For the text-containing cell, return its midpoint in (X, Y) coordinate format. 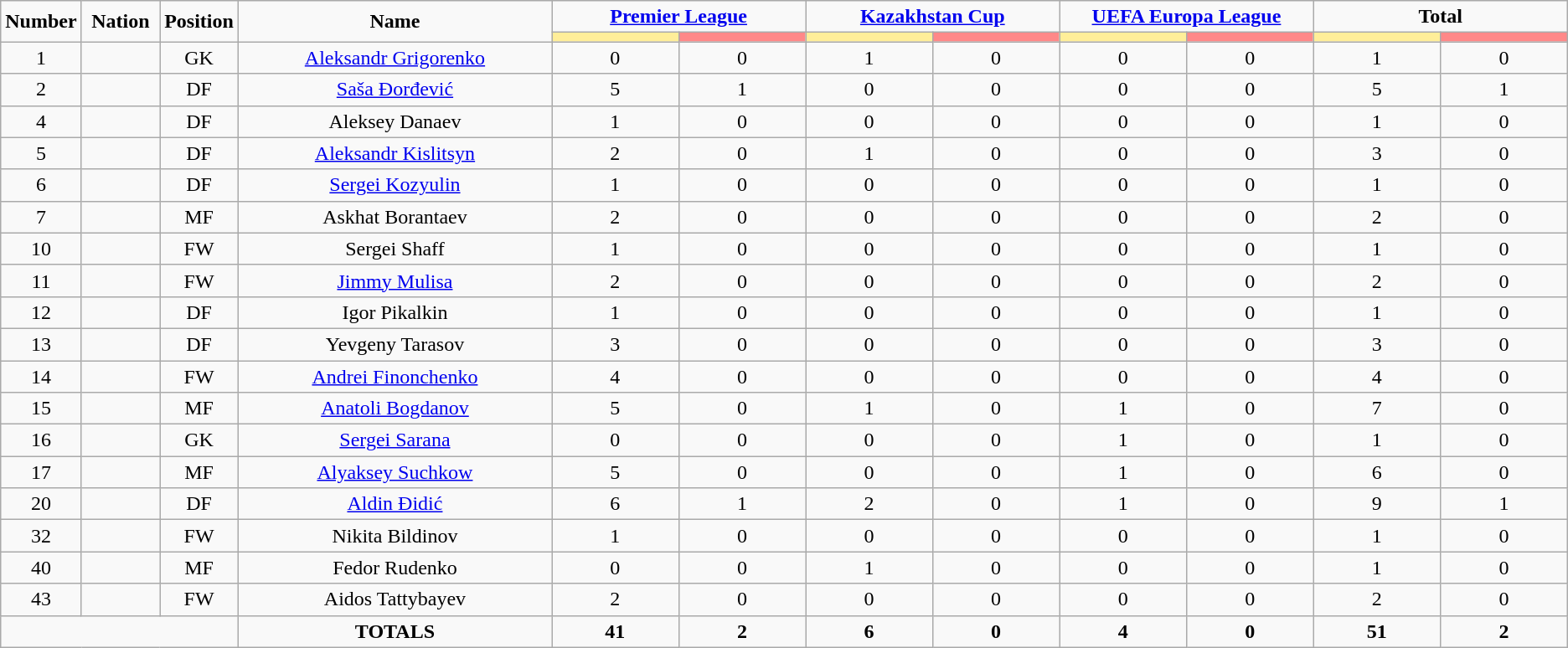
Number (41, 22)
Name (395, 22)
Position (199, 22)
Sergei Shaff (395, 249)
16 (41, 440)
Sergei Kozyulin (395, 185)
32 (41, 536)
Saša Đorđević (395, 90)
Yevgeny Tarasov (395, 344)
Sergei Sarana (395, 440)
TOTALS (395, 631)
Aleksandr Kislitsyn (395, 153)
Andrei Finonchenko (395, 376)
Jimmy Mulisa (395, 280)
Igor Pikalkin (395, 312)
Kazakhstan Cup (933, 17)
UEFA Europa League (1186, 17)
9 (1377, 504)
Total (1441, 17)
Aidos Tattybayev (395, 599)
Premier League (678, 17)
12 (41, 312)
11 (41, 280)
Fedor Rudenko (395, 568)
Aleksandr Grigorenko (395, 58)
41 (615, 631)
14 (41, 376)
Nikita Bildinov (395, 536)
13 (41, 344)
17 (41, 472)
Askhat Borantaev (395, 217)
10 (41, 249)
15 (41, 409)
Aldin Đidić (395, 504)
43 (41, 599)
Alyaksey Suchkow (395, 472)
20 (41, 504)
Nation (121, 22)
40 (41, 568)
Anatoli Bogdanov (395, 409)
51 (1377, 631)
Aleksey Danaev (395, 121)
